Scan for the cell matching the given text and deliver its [X, Y] coordinate at center. 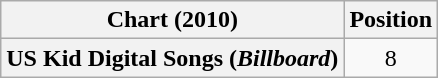
8 [391, 58]
US Kid Digital Songs (Billboard) [172, 58]
Position [391, 20]
Chart (2010) [172, 20]
